Capture the cell that displays the provided text and extract its (X, Y) central coordinate. 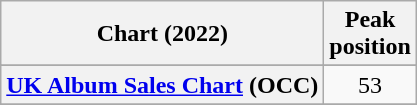
Chart (2022) (162, 34)
Peakposition (370, 34)
UK Album Sales Chart (OCC) (162, 85)
53 (370, 85)
